Search for the cell housing the specified text and yield its (x, y) center coordinate. 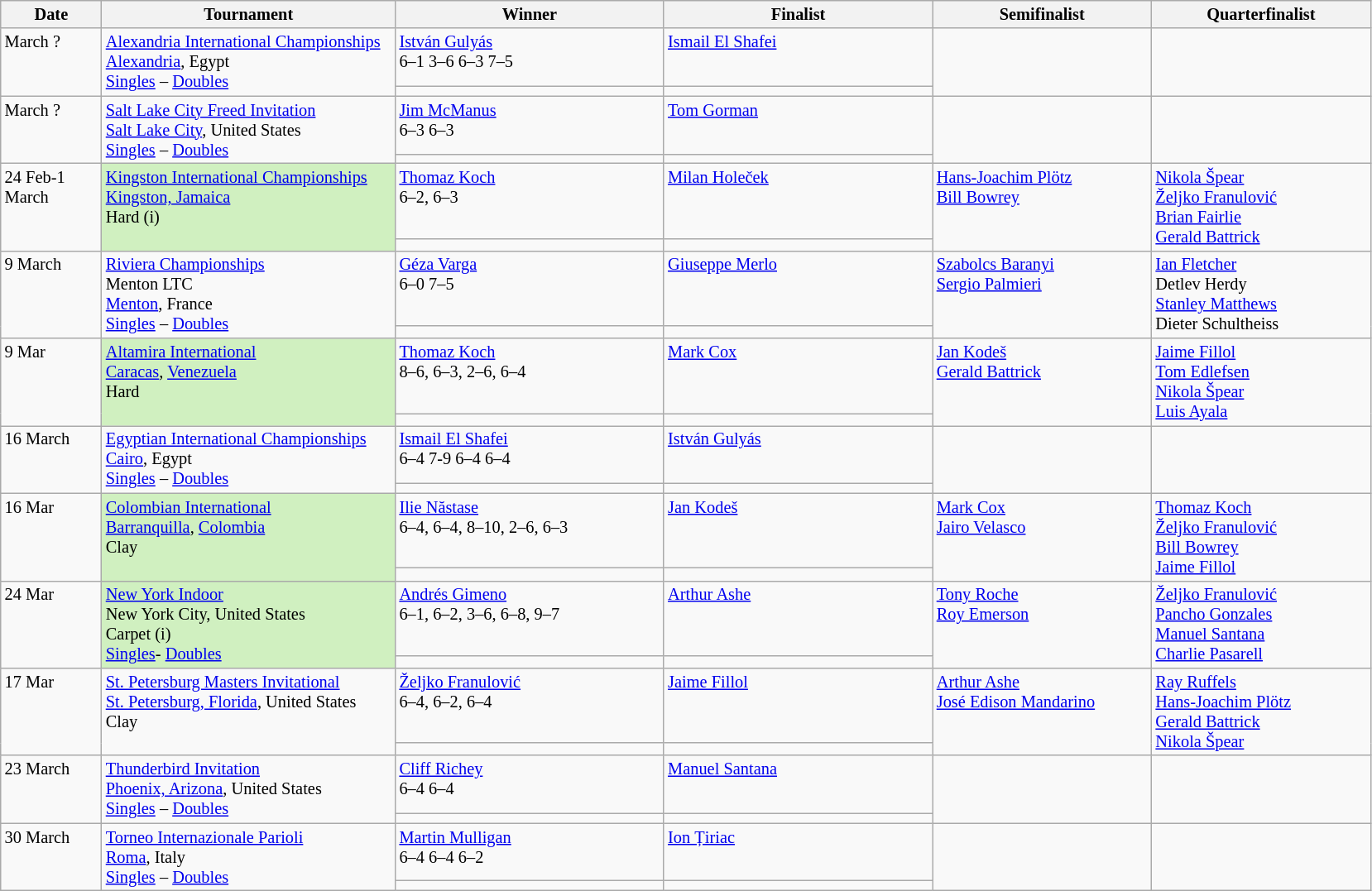
Arthur Ashe José Edison Mandarino (1043, 711)
Milan Holeček (798, 200)
Finalist (798, 14)
Egyptian International Championships Cairo, EgyptSingles – Doubles (248, 459)
New York Indoor New York City, United StatesCarpet (i) Singles- Doubles (248, 625)
Ilie Năstase6–4, 6–4, 8–10, 2–6, 6–3 (530, 530)
Arthur Ashe (798, 618)
30 March (51, 857)
17 Mar (51, 711)
Nikola Špear Željko Franulović Brian Fairlie Gerald Battrick (1261, 207)
Mark Cox Jairo Velasco (1043, 537)
Ray Ruffels Hans-Joachim Plötz Gerald Battrick Nikola Špear (1261, 711)
Thomaz Koch8–6, 6–3, 2–6, 6–4 (530, 376)
Alexandria International Championships Alexandria, EgyptSingles – Doubles (248, 62)
Željko Franulović6–4, 6–2, 6–4 (530, 705)
Date (51, 14)
Ion Țiriac (798, 852)
Ismail El Shafei6–4 7-9 6–4 6–4 (530, 454)
Jaime Fillol (798, 705)
Manuel Santana (798, 784)
Tournament (248, 14)
Hans-Joachim Plötz Bill Bowrey (1043, 207)
Semifinalist (1043, 14)
Željko Franulović Pancho Gonzales Manuel Santana Charlie Pasarell (1261, 625)
Torneo Internazionale Parioli Roma, ItalySingles – Doubles (248, 857)
Cliff Richey6–4 6–4 (530, 784)
Mark Cox (798, 376)
Jan Kodeš (798, 530)
Quarterfinalist (1261, 14)
Jim McManus6–3 6–3 (530, 125)
Riviera ChampionshipsMenton LTCMenton, FranceSingles – Doubles (248, 295)
István Gulyás6–1 3–6 6–3 7–5 (530, 57)
Tom Gorman (798, 125)
Thomaz Koch6–2, 6–3 (530, 200)
Colombian International Barranquilla, ColombiaClay (248, 537)
24 Mar (51, 625)
9 Mar (51, 382)
Thomaz Koch Željko Franulović Bill Bowrey Jaime Fillol (1261, 537)
Szabolcs Baranyi Sergio Palmieri (1043, 295)
Tony Roche Roy Emerson (1043, 625)
Andrés Gimeno6–1, 6–2, 3–6, 6–8, 9–7 (530, 618)
23 March (51, 789)
Altamira International Caracas, VenezuelaHard (248, 382)
St. Petersburg Masters Invitational St. Petersburg, Florida, United StatesClay (248, 711)
9 March (51, 295)
Winner (530, 14)
Giuseppe Merlo (798, 288)
16 March (51, 459)
István Gulyás (798, 454)
Géza Varga6–0 7–5 (530, 288)
Martin Mulligan6–4 6–4 6–2 (530, 852)
Ismail El Shafei (798, 57)
16 Mar (51, 537)
Salt Lake City Freed Invitation Salt Lake City, United StatesSingles – Doubles (248, 130)
24 Feb-1 March (51, 207)
Thunderbird Invitation Phoenix, Arizona, United StatesSingles – Doubles (248, 789)
Ian Fletcher Detlev Herdy Stanley Matthews Dieter Schultheiss (1261, 295)
Jan Kodeš Gerald Battrick (1043, 382)
Jaime Fillol Tom Edlefsen Nikola Špear Luis Ayala (1261, 382)
Kingston International Championships Kingston, JamaicaHard (i) (248, 207)
